Pinpoint the cell where the given text exists, returning its (x, y) midpoint coordinate. 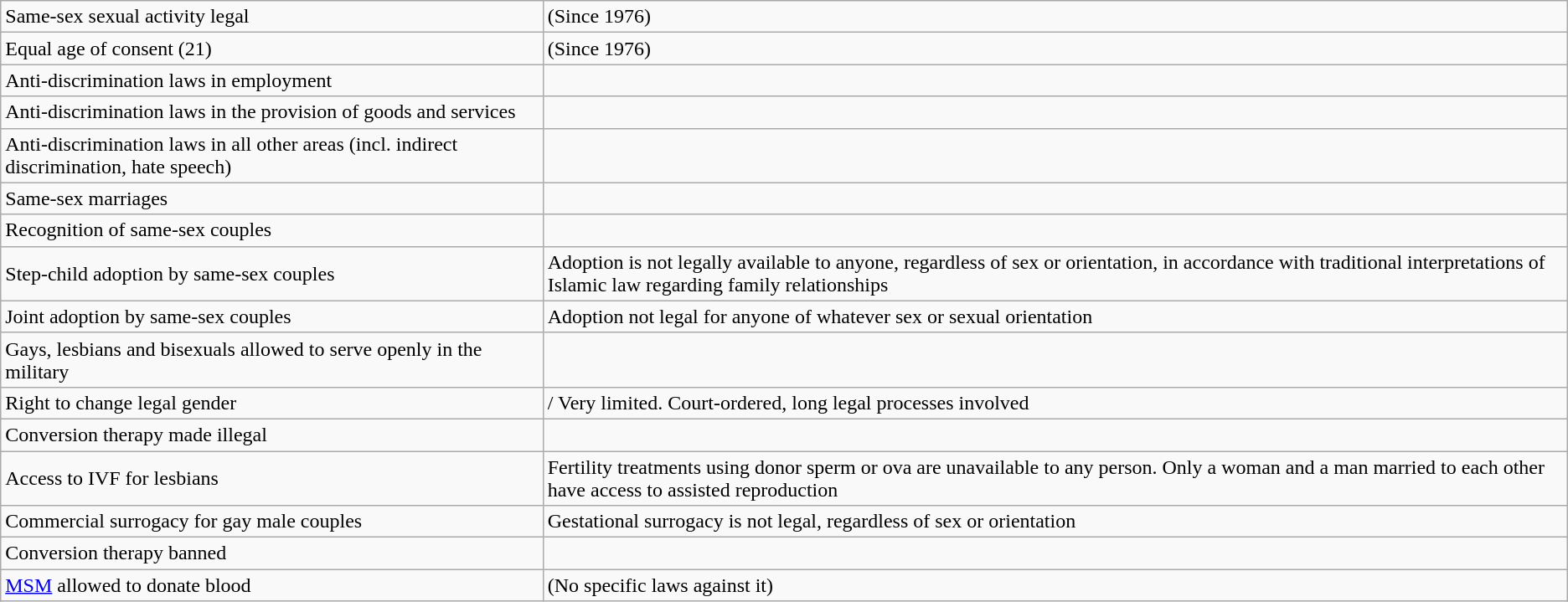
Joint adoption by same-sex couples (271, 316)
Anti-discrimination laws in employment (271, 80)
Gestational surrogacy is not legal, regardless of sex or orientation (1055, 522)
Gays, lesbians and bisexuals allowed to serve openly in the military (271, 360)
Equal age of consent (21) (271, 49)
Conversion therapy banned (271, 553)
Same-sex sexual activity legal (271, 17)
MSM allowed to donate blood (271, 585)
/ Very limited. Court-ordered, long legal processes involved (1055, 403)
Conversion therapy made illegal (271, 435)
Anti-discrimination laws in all other areas (incl. indirect discrimination, hate speech) (271, 156)
(No specific laws against it) (1055, 585)
Recognition of same-sex couples (271, 230)
Commercial surrogacy for gay male couples (271, 522)
Step-child adoption by same-sex couples (271, 273)
Same-sex marriages (271, 198)
Adoption not legal for anyone of whatever sex or sexual orientation (1055, 316)
Right to change legal gender (271, 403)
Access to IVF for lesbians (271, 477)
Anti-discrimination laws in the provision of goods and services (271, 112)
